Identify which cell holds the provided text, then report its (X, Y) central coordinate. 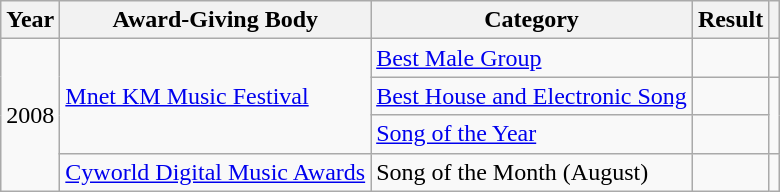
Best Male Group (532, 58)
Mnet KM Music Festival (216, 96)
Song of the Year (532, 134)
2008 (30, 115)
Year (30, 20)
Award-Giving Body (216, 20)
Song of the Month (August) (532, 172)
Cyworld Digital Music Awards (216, 172)
Result (730, 20)
Category (532, 20)
Best House and Electronic Song (532, 96)
